Capture the cell that displays the provided text and extract its (X, Y) central coordinate. 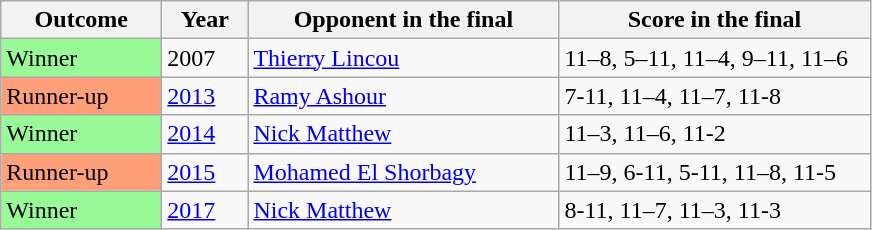
Year (205, 20)
Thierry Lincou (404, 58)
Opponent in the final (404, 20)
11–3, 11–6, 11-2 (714, 134)
11–8, 5–11, 11–4, 9–11, 11–6 (714, 58)
7-11, 11–4, 11–7, 11-8 (714, 96)
2014 (205, 134)
2007 (205, 58)
2015 (205, 172)
Score in the final (714, 20)
2017 (205, 210)
2013 (205, 96)
11–9, 6-11, 5-11, 11–8, 11-5 (714, 172)
Outcome (82, 20)
Ramy Ashour (404, 96)
Mohamed El Shorbagy (404, 172)
8-11, 11–7, 11–3, 11-3 (714, 210)
